Return [X, Y] of the center of cell containing provided text 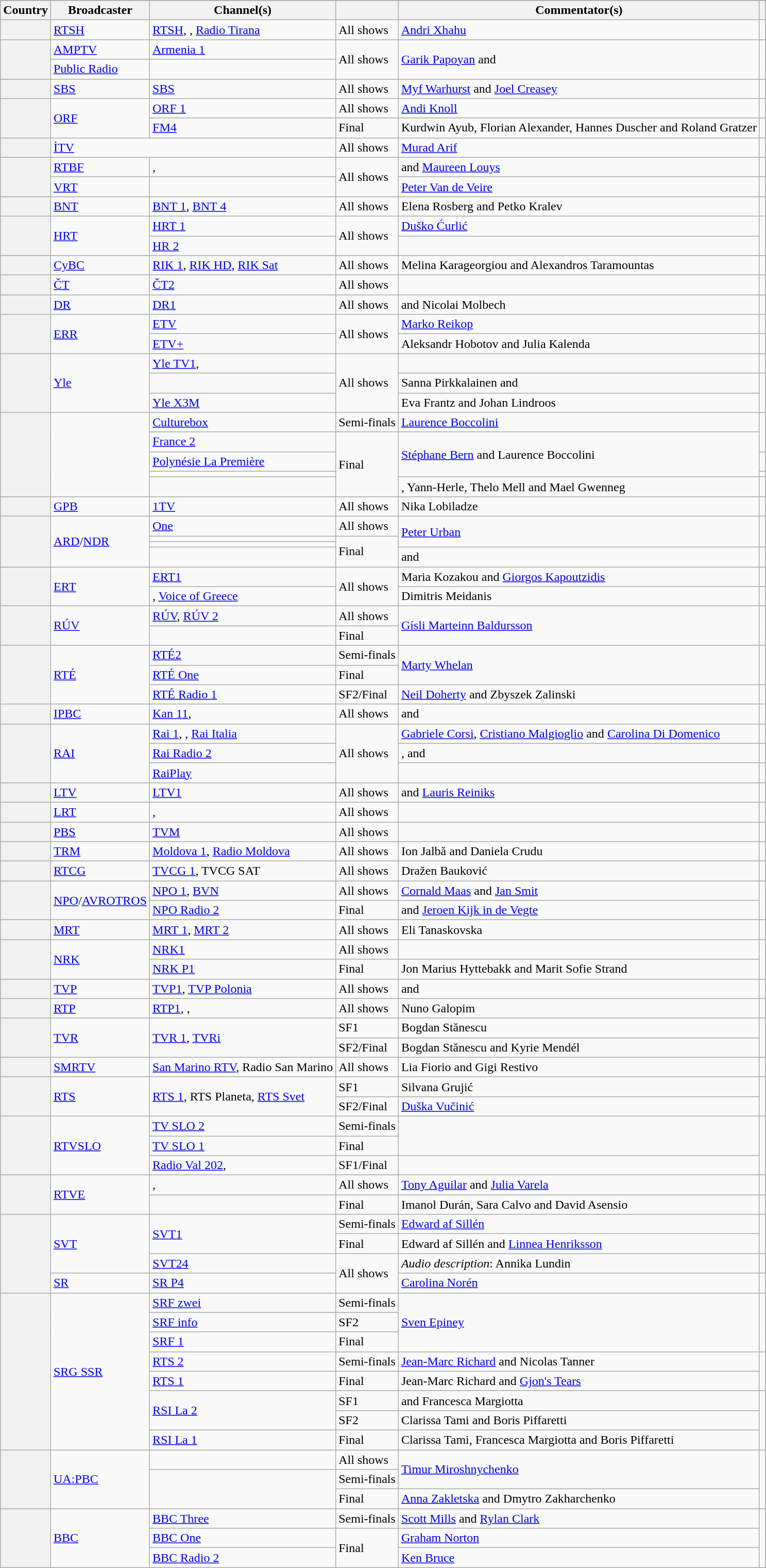
San Marino RTV, Radio San Marino [243, 1067]
Commentator(s) [579, 10]
ARD/NDR [100, 541]
BNT [100, 206]
Moldova 1, Radio Moldova [243, 852]
BBC One [243, 1538]
Clarissa Tami and Boris Piffaretti [579, 1420]
RTSH, , Radio Tirana [243, 30]
SVT [100, 1244]
Broadcaster [100, 10]
Stéphane Bern and Laurence Boccolini [579, 455]
BBC Radio 2 [243, 1558]
LRT [100, 812]
Gísli Marteinn Baldursson [579, 626]
NRK P1 [243, 969]
RIK 1, RIK HD, RIK Sat [243, 265]
SMRTV [100, 1067]
and Francesca Margiotta [579, 1400]
Clarissa Tami, Francesca Margiotta and Boris Piffaretti [579, 1440]
RTÉ Radio 1 [243, 694]
Marty Whelan [579, 665]
Yle X3M [243, 403]
One [243, 526]
and Maureen Louys [579, 167]
Eli Tanaskovska [579, 930]
Peter Urban [579, 531]
SRF info [243, 1322]
Nuno Galopim [579, 1008]
IPBC [100, 714]
Country [26, 10]
Bogdan Stănescu [579, 1028]
and Nicolai Molbech [579, 305]
Graham Norton [579, 1538]
Bogdan Stănescu and Kyrie Mendél [579, 1047]
SRF 1 [243, 1342]
Scott Mills and Rylan Clark [579, 1519]
RTBF [100, 167]
Cornald Maas and Jan Smit [579, 891]
and Lauris Reiniks [579, 792]
ORF 1 [243, 108]
SRG SSR [100, 1371]
Garik Papoyan and [579, 59]
Murad Arif [579, 147]
Marko Reikop [579, 324]
Ion Jalbă and Daniela Crudu [579, 852]
HRT 1 [243, 226]
RÚV, RÚV 2 [243, 616]
HRT [100, 236]
Audio description: Annika Lundin [579, 1263]
Kurdwin Ayub, Florian Alexander, Hannes Duscher and Roland Gratzer [579, 128]
RSI La 2 [243, 1410]
Rai 1, , Rai Italia [243, 733]
CyBC [100, 265]
Melina Karageorgiou and Alexandros Taramountas [579, 265]
TVR [100, 1038]
LTV1 [243, 792]
PBS [100, 831]
France 2 [243, 442]
ERT1 [243, 577]
MRT [100, 930]
Nika Lobiladze [579, 506]
Duško Ćurlić [579, 226]
ČT [100, 285]
NRK [100, 959]
and Jeroen Kijk in de Vegte [579, 910]
Anna Zakletska and Dmytro Zakharchenko [579, 1499]
DR1 [243, 305]
NRK1 [243, 949]
Polynésie La Première [243, 461]
Eva Frantz and Johan Lindroos [579, 403]
BNT 1, BNT 4 [243, 206]
Yle TV1, [243, 363]
SR P4 [243, 1283]
Dimitris Meidanis [579, 596]
Armenia 1 [243, 49]
RTS [100, 1096]
Tony Aguilar and Julia Varela [579, 1185]
Maria Kozakou and Giorgos Kapoutzidis [579, 577]
Sanna Pirkkalainen and [579, 383]
Aleksandr Hobotov and Julia Kalenda [579, 344]
NPO 1, BVN [243, 891]
TVP1, TVP Polonia [243, 989]
Silvana Grujić [579, 1087]
Sven Epiney [579, 1322]
1TV [243, 506]
LTV [100, 792]
ČT2 [243, 285]
Jean-Marc Richard and Nicolas Tanner [579, 1361]
RSI La 1 [243, 1440]
Jean-Marc Richard and Gjon's Tears [579, 1381]
Kan 11, [243, 714]
Public Radio [100, 69]
RTVE [100, 1195]
, and [579, 753]
ORF [100, 118]
SR [100, 1283]
Laurence Boccolini [579, 422]
RTS 1, RTS Planeta, RTS Svet [243, 1096]
Myf Warhurst and Joel Creasey [579, 89]
Gabriele Corsi, Cristiano Malgioglio and Carolina Di Domenico [579, 733]
Peter Van de Veire [579, 187]
FM4 [243, 128]
ERR [100, 334]
TVP [100, 989]
SVT1 [243, 1234]
RTP [100, 1008]
Edward af Sillén and Linnea Henriksson [579, 1244]
RTS 2 [243, 1361]
TV SLO 2 [243, 1126]
Duška Vučinić [579, 1106]
RTS 1 [243, 1381]
Andi Knoll [579, 108]
Culturebox [243, 422]
TVR 1, TVRi [243, 1038]
Yle [100, 383]
DR [100, 305]
, Yann-Herle, Thelo Mell and Mael Gwenneg [579, 487]
TV SLO 1 [243, 1146]
NPO Radio 2 [243, 910]
Dražen Bauković [579, 871]
TVCG 1, TVCG SAT [243, 871]
Andri Xhahu [579, 30]
, Voice of Greece [243, 596]
Radio Val 202, [243, 1165]
SVT24 [243, 1263]
RTÉ2 [243, 655]
RTSH [100, 30]
TVM [243, 831]
RTÉ One [243, 675]
RTVSLO [100, 1145]
BBC Three [243, 1519]
TRM [100, 852]
Jon Marius Hyttebakk and Marit Sofie Strand [579, 969]
SRF zwei [243, 1303]
HR 2 [243, 246]
RTÉ [100, 675]
Channel(s) [243, 10]
ERT [100, 587]
RTP1, , [243, 1008]
RÚV [100, 626]
Ken Bruce [579, 1558]
ETV+ [243, 344]
Rai Radio 2 [243, 753]
MRT 1, MRT 2 [243, 930]
Carolina Norén [579, 1283]
BBC [100, 1538]
Timur Miroshnychenko [579, 1469]
Elena Rosberg and Petko Kralev [579, 206]
GPB [100, 506]
UA:PBC [100, 1479]
İTV [193, 147]
RaiPlay [243, 773]
Edward af Sillén [579, 1224]
ETV [243, 324]
AMPTV [100, 49]
Imanol Durán, Sara Calvo and David Asensio [579, 1205]
VRT [100, 187]
Neil Doherty and Zbyszek Zalinski [579, 694]
NPO/AVROTROS [100, 900]
RAI [100, 753]
RTCG [100, 871]
SF1/Final [367, 1165]
Lia Fiorio and Gigi Restivo [579, 1067]
